Output the (X, Y) coordinate of the center of the cell containing the given text.  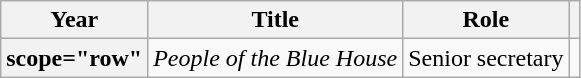
Title (276, 20)
Role (486, 20)
scope="row" (74, 58)
Year (74, 20)
People of the Blue House (276, 58)
Senior secretary (486, 58)
